Find where the given text appears and provide that cell's center as [x, y] coordinate. 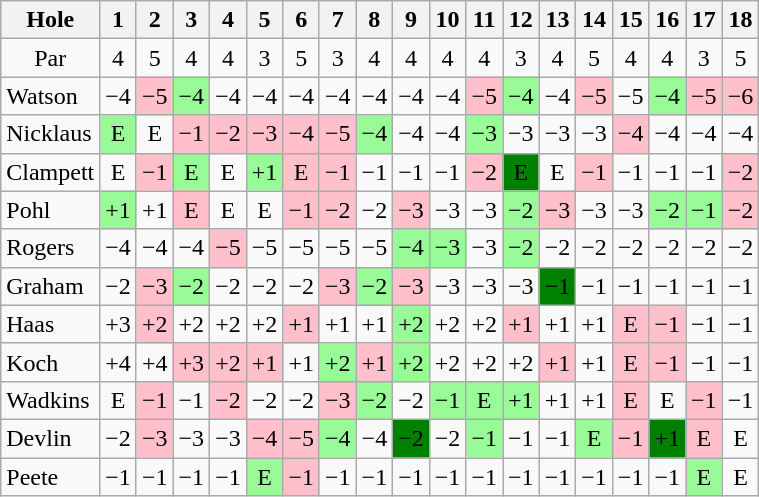
Pohl [50, 210]
Peete [50, 477]
Clampett [50, 172]
Graham [50, 286]
−6 [740, 96]
Wadkins [50, 400]
9 [412, 20]
13 [558, 20]
12 [520, 20]
Hole [50, 20]
14 [594, 20]
10 [448, 20]
16 [668, 20]
1 [118, 20]
Koch [50, 362]
2 [154, 20]
Rogers [50, 248]
17 [704, 20]
11 [484, 20]
Watson [50, 96]
Devlin [50, 438]
Par [50, 58]
8 [374, 20]
18 [740, 20]
15 [630, 20]
Haas [50, 324]
6 [302, 20]
Nicklaus [50, 134]
7 [338, 20]
